From the cell containing the given text, extract its center point as [X, Y] coordinate. 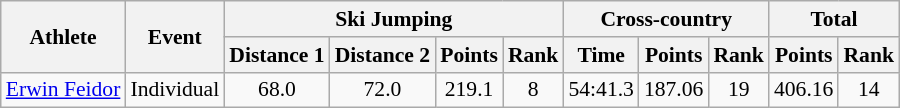
Total [834, 19]
54:41.3 [600, 90]
187.06 [674, 90]
Individual [174, 90]
Ski Jumping [394, 19]
14 [868, 90]
Athlete [64, 36]
406.16 [804, 90]
72.0 [382, 90]
Cross-country [666, 19]
Erwin Feidor [64, 90]
19 [738, 90]
Time [600, 55]
Distance 1 [276, 55]
8 [534, 90]
Distance 2 [382, 55]
68.0 [276, 90]
219.1 [469, 90]
Event [174, 36]
